From the cell containing the given text, extract its center point as [x, y] coordinate. 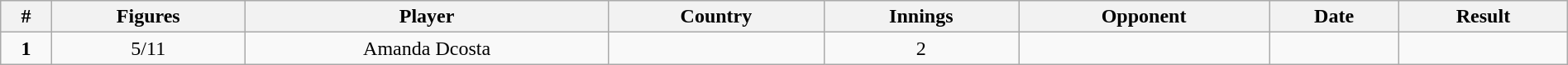
Figures [148, 17]
Innings [921, 17]
Result [1484, 17]
Country [716, 17]
# [26, 17]
Opponent [1145, 17]
2 [921, 48]
Amanda Dcosta [427, 48]
1 [26, 48]
Player [427, 17]
5/11 [148, 48]
Date [1333, 17]
